Pinpoint the cell where the given text exists, returning its [x, y] midpoint coordinate. 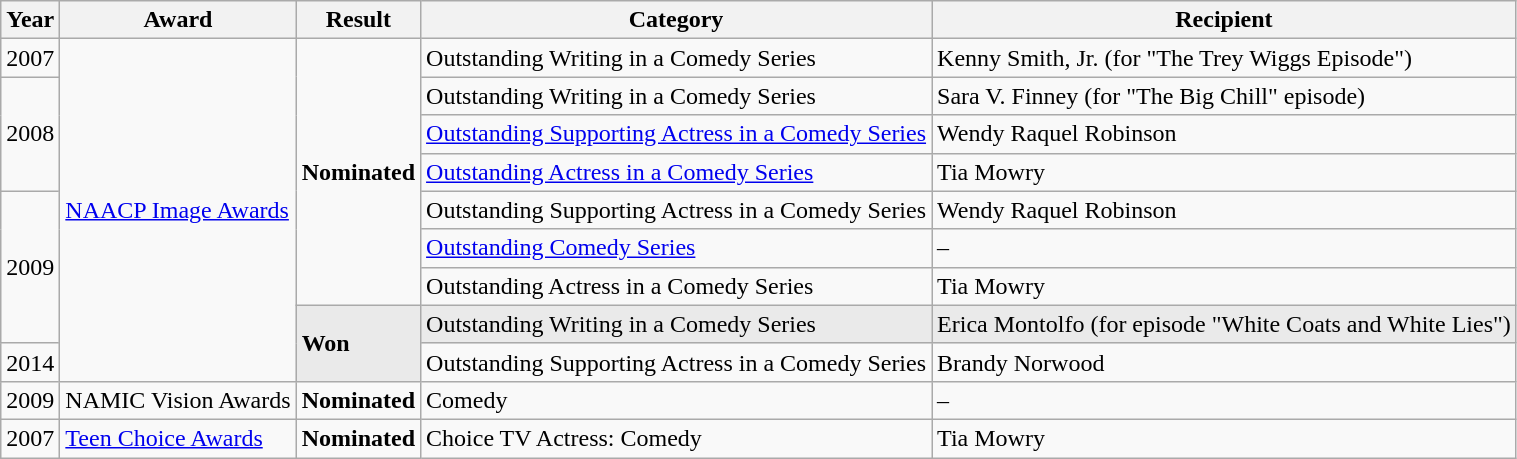
Won [358, 343]
Erica Montolfo (for episode "White Coats and White Lies") [1224, 324]
Year [30, 20]
Sara V. Finney (for "The Big Chill" episode) [1224, 96]
Category [676, 20]
Recipient [1224, 20]
NAACP Image Awards [178, 210]
Kenny Smith, Jr. (for "The Trey Wiggs Episode") [1224, 58]
NAMIC Vision Awards [178, 400]
Award [178, 20]
2014 [30, 362]
Outstanding Comedy Series [676, 248]
Brandy Norwood [1224, 362]
2008 [30, 134]
Result [358, 20]
Choice TV Actress: Comedy [676, 438]
Comedy [676, 400]
Teen Choice Awards [178, 438]
